Scan for the cell matching the given text and deliver its (X, Y) coordinate at center. 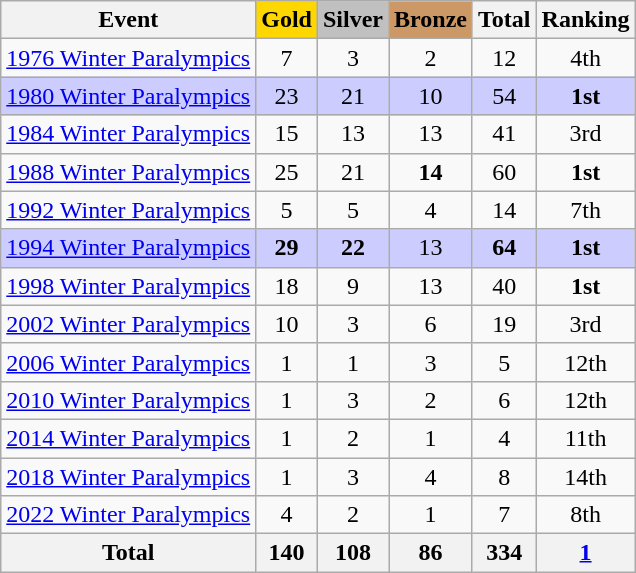
2002 Winter Paralympics (128, 324)
1992 Winter Paralympics (128, 210)
1976 Winter Paralympics (128, 58)
1984 Winter Paralympics (128, 134)
64 (504, 248)
12 (504, 58)
41 (504, 134)
1998 Winter Paralympics (128, 286)
22 (352, 248)
60 (504, 172)
15 (287, 134)
Event (128, 20)
1994 Winter Paralympics (128, 248)
2014 Winter Paralympics (128, 438)
18 (287, 286)
Ranking (586, 20)
Silver (352, 20)
108 (352, 553)
19 (504, 324)
29 (287, 248)
4th (586, 58)
25 (287, 172)
23 (287, 96)
14th (586, 477)
9 (352, 286)
8th (586, 515)
140 (287, 553)
40 (504, 286)
Bronze (431, 20)
2010 Winter Paralympics (128, 400)
54 (504, 96)
8 (504, 477)
11th (586, 438)
7th (586, 210)
2022 Winter Paralympics (128, 515)
2006 Winter Paralympics (128, 362)
Gold (287, 20)
2018 Winter Paralympics (128, 477)
86 (431, 553)
334 (504, 553)
1988 Winter Paralympics (128, 172)
1980 Winter Paralympics (128, 96)
